Return the [x, y] coordinate for the center point of the cell that contains the specified text.  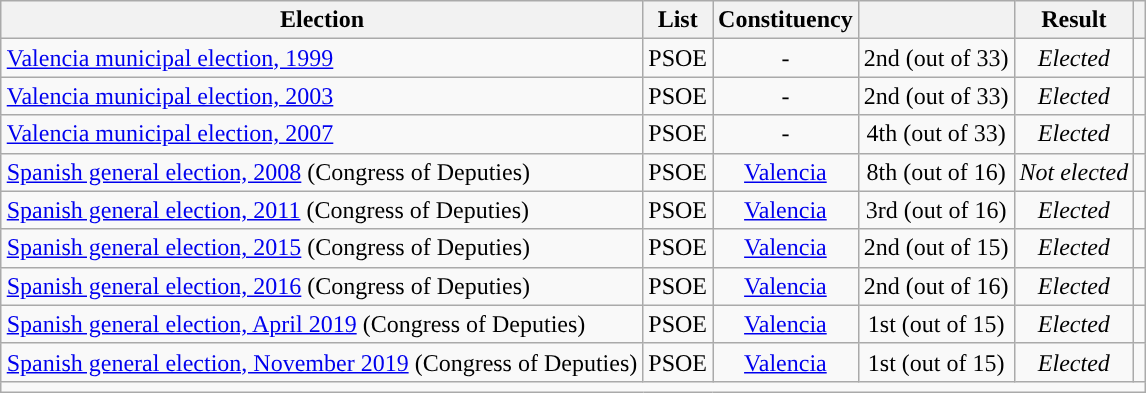
8th (out of 16) [936, 172]
2nd (out of 15) [936, 248]
Spanish general election, November 2019 (Congress of Deputies) [322, 362]
Spanish general election, 2008 (Congress of Deputies) [322, 172]
Spanish general election, April 2019 (Congress of Deputies) [322, 324]
Constituency [786, 20]
Valencia municipal election, 1999 [322, 58]
Election [322, 20]
Valencia municipal election, 2007 [322, 134]
Spanish general election, 2011 (Congress of Deputies) [322, 210]
4th (out of 33) [936, 134]
3rd (out of 16) [936, 210]
Result [1074, 20]
Spanish general election, 2015 (Congress of Deputies) [322, 248]
List [678, 20]
Valencia municipal election, 2003 [322, 96]
2nd (out of 16) [936, 286]
Not elected [1074, 172]
Spanish general election, 2016 (Congress of Deputies) [322, 286]
